Return the [X, Y] coordinate for the center point of the cell that contains the specified text.  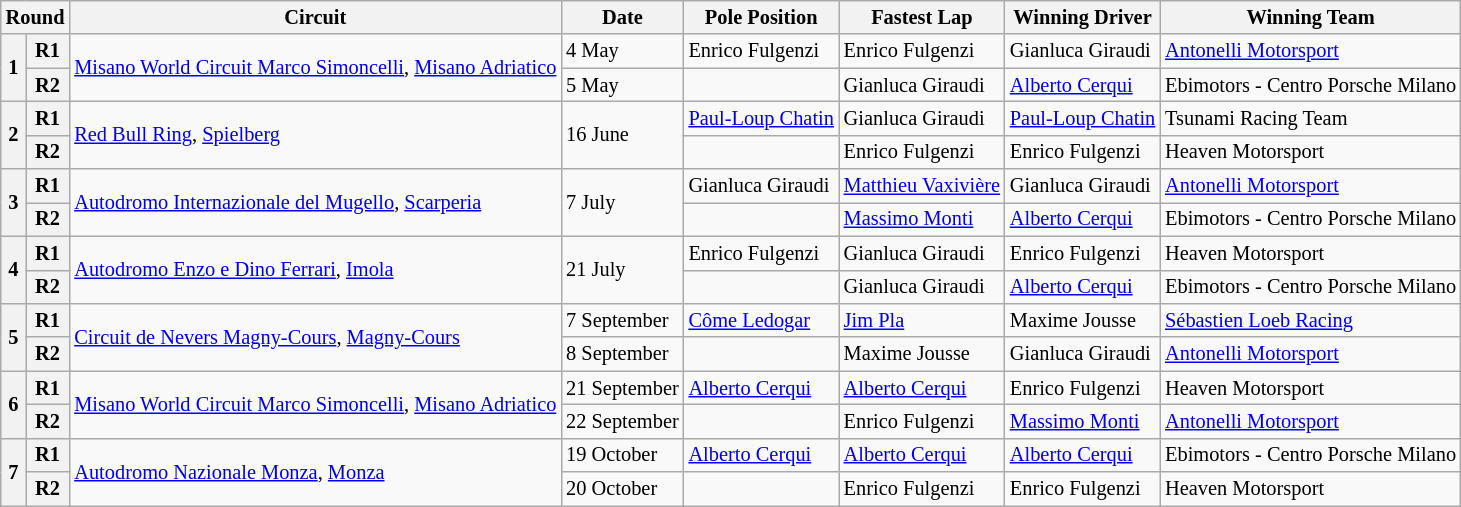
7 September [622, 320]
Autodromo Nazionale Monza, Monza [315, 472]
Date [622, 17]
19 October [622, 455]
21 September [622, 388]
Côme Ledogar [762, 320]
21 July [622, 270]
1 [14, 68]
Autodromo Enzo e Dino Ferrari, Imola [315, 270]
5 [14, 336]
6 [14, 404]
2 [14, 134]
Winning Driver [1082, 17]
8 September [622, 354]
Red Bull Ring, Spielberg [315, 134]
4 [14, 270]
Round [36, 17]
Circuit [315, 17]
16 June [622, 134]
Autodromo Internazionale del Mugello, Scarperia [315, 202]
Circuit de Nevers Magny-Cours, Magny-Cours [315, 336]
Winning Team [1310, 17]
3 [14, 202]
Matthieu Vaxivière [922, 186]
20 October [622, 489]
22 September [622, 421]
4 May [622, 51]
Fastest Lap [922, 17]
5 May [622, 85]
Tsunami Racing Team [1310, 118]
7 July [622, 202]
Sébastien Loeb Racing [1310, 320]
7 [14, 472]
Jim Pla [922, 320]
Pole Position [762, 17]
